Detect which cell encompasses the target text, then output its [X, Y] center coordinate. 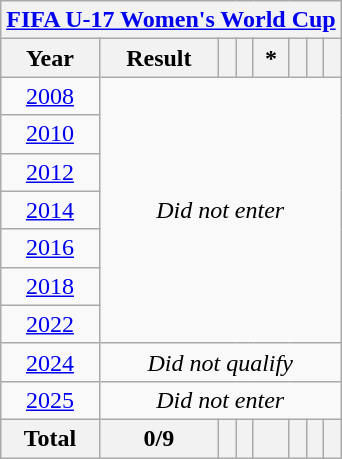
Total [50, 438]
2025 [50, 400]
* [271, 58]
2012 [50, 172]
2016 [50, 248]
2010 [50, 134]
Did not qualify [220, 362]
2022 [50, 324]
Year [50, 58]
FIFA U-17 Women's World Cup [171, 20]
Result [158, 58]
2008 [50, 96]
0/9 [158, 438]
2018 [50, 286]
2024 [50, 362]
2014 [50, 210]
